Extract the [X, Y] coordinate from the center of the cell holding the provided text.  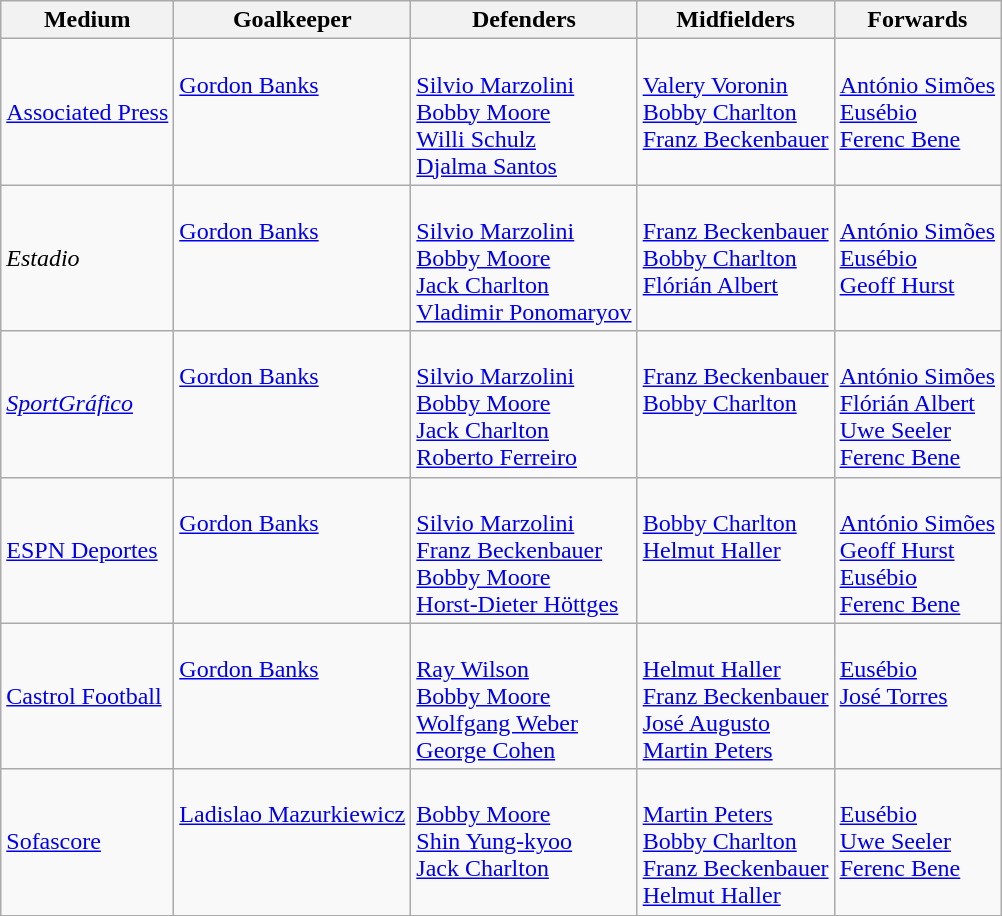
Franz Beckenbauer Bobby Charlton [736, 404]
Helmut Haller Franz Beckenbauer José Augusto Martin Peters [736, 696]
ESPN Deportes [88, 550]
António Simões Eusébio Geoff Hurst [917, 258]
Bobby Moore Shin Yung-kyoo Jack Charlton [524, 842]
Silvio Marzolini Bobby Moore Willi Schulz Djalma Santos [524, 112]
António Simões Flórián Albert Uwe Seeler Ferenc Bene [917, 404]
Defenders [524, 20]
Midfielders [736, 20]
Goalkeeper [292, 20]
Associated Press [88, 112]
Silvio Marzolini Bobby Moore Jack Charlton Vladimir Ponomaryov [524, 258]
Castrol Football [88, 696]
Silvio Marzolini Franz Beckenbauer Bobby Moore Horst-Dieter Höttges [524, 550]
Forwards [917, 20]
António Simões Eusébio Ferenc Bene [917, 112]
Sofascore [88, 842]
Valery Voronin Bobby Charlton Franz Beckenbauer [736, 112]
Medium [88, 20]
Estadio [88, 258]
SportGráfico [88, 404]
António Simões Geoff Hurst Eusébio Ferenc Bene [917, 550]
Ray Wilson Bobby Moore Wolfgang Weber George Cohen [524, 696]
Martin Peters Bobby Charlton Franz Beckenbauer Helmut Haller [736, 842]
Eusébio Uwe Seeler Ferenc Bene [917, 842]
Eusébio José Torres [917, 696]
Ladislao Mazurkiewicz [292, 842]
Bobby Charlton Helmut Haller [736, 550]
Franz Beckenbauer Bobby Charlton Flórián Albert [736, 258]
Silvio Marzolini Bobby Moore Jack Charlton Roberto Ferreiro [524, 404]
